Capture the cell that displays the provided text and extract its [X, Y] central coordinate. 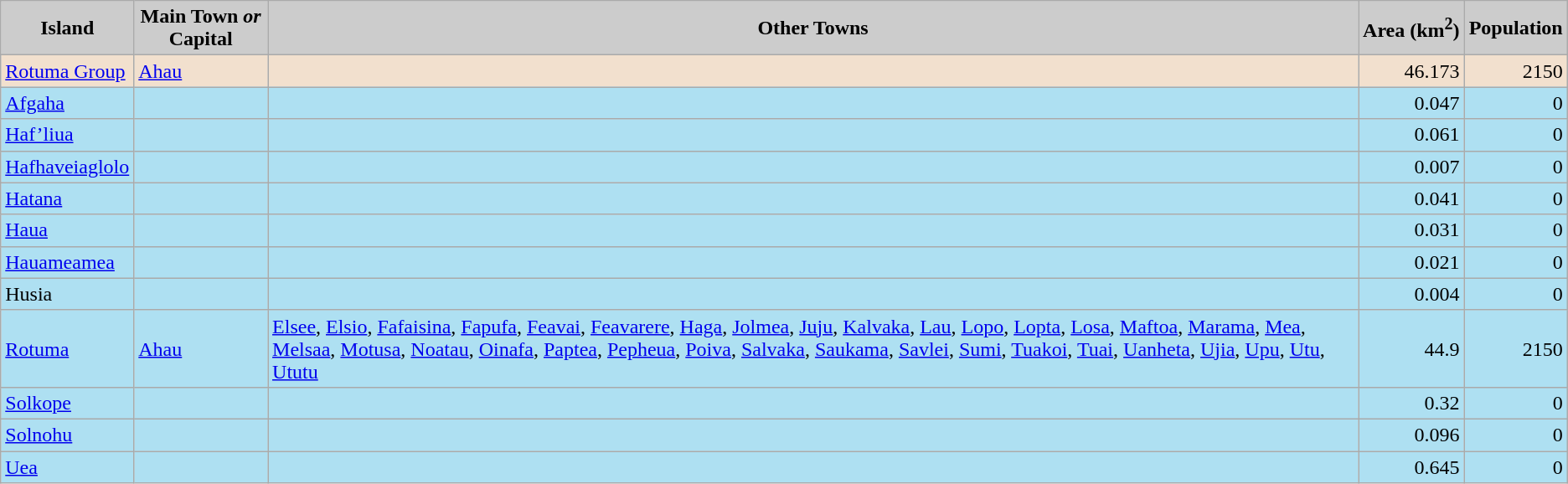
0.096 [1412, 435]
0.645 [1412, 466]
Solkope [67, 403]
Hauameamea [67, 262]
Hafhaveiaglolo [67, 167]
Afgaha [67, 103]
Uea [67, 466]
Solnohu [67, 435]
0.32 [1412, 403]
0.004 [1412, 294]
Rotuma [67, 348]
Hatana [67, 198]
0.031 [1412, 230]
Island [67, 28]
Population [1516, 28]
Other Towns [813, 28]
46.173 [1412, 71]
Husia [67, 294]
Haf’liua [67, 135]
44.9 [1412, 348]
Area (km2) [1412, 28]
0.021 [1412, 262]
Main Town or Capital [201, 28]
Haua [67, 230]
0.007 [1412, 167]
0.041 [1412, 198]
0.061 [1412, 135]
0.047 [1412, 103]
Rotuma Group [67, 71]
